Provide the [X, Y] coordinate of the cell's center where the given text is located.  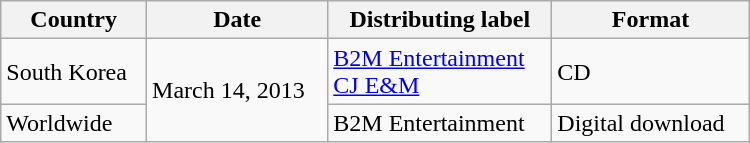
Country [74, 20]
B2M Entertainment [440, 123]
Digital download [650, 123]
March 14, 2013 [238, 90]
South Korea [74, 72]
Date [238, 20]
B2M Entertainment CJ E&M [440, 72]
CD [650, 72]
Format [650, 20]
Distributing label [440, 20]
Worldwide [74, 123]
